Locate the cell with the specified text and output its [X, Y] center coordinate. 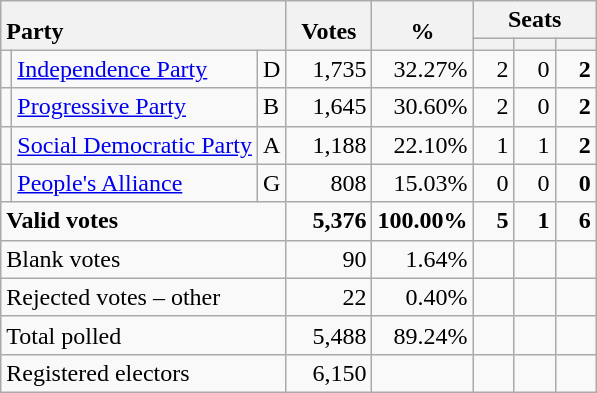
5,376 [329, 221]
22.10% [422, 145]
6 [576, 221]
90 [329, 259]
People's Alliance [135, 183]
0.40% [422, 297]
% [422, 26]
15.03% [422, 183]
1.64% [422, 259]
A [271, 145]
808 [329, 183]
Progressive Party [135, 107]
G [271, 183]
5 [494, 221]
Independence Party [135, 69]
Valid votes [144, 221]
Party [144, 26]
1,188 [329, 145]
Rejected votes – other [144, 297]
Total polled [144, 335]
30.60% [422, 107]
Registered electors [144, 373]
100.00% [422, 221]
6,150 [329, 373]
22 [329, 297]
32.27% [422, 69]
D [271, 69]
B [271, 107]
5,488 [329, 335]
Blank votes [144, 259]
Votes [329, 26]
89.24% [422, 335]
1,735 [329, 69]
1,645 [329, 107]
Seats [534, 20]
Social Democratic Party [135, 145]
